Pinpoint the cell where the given text exists, returning its (x, y) midpoint coordinate. 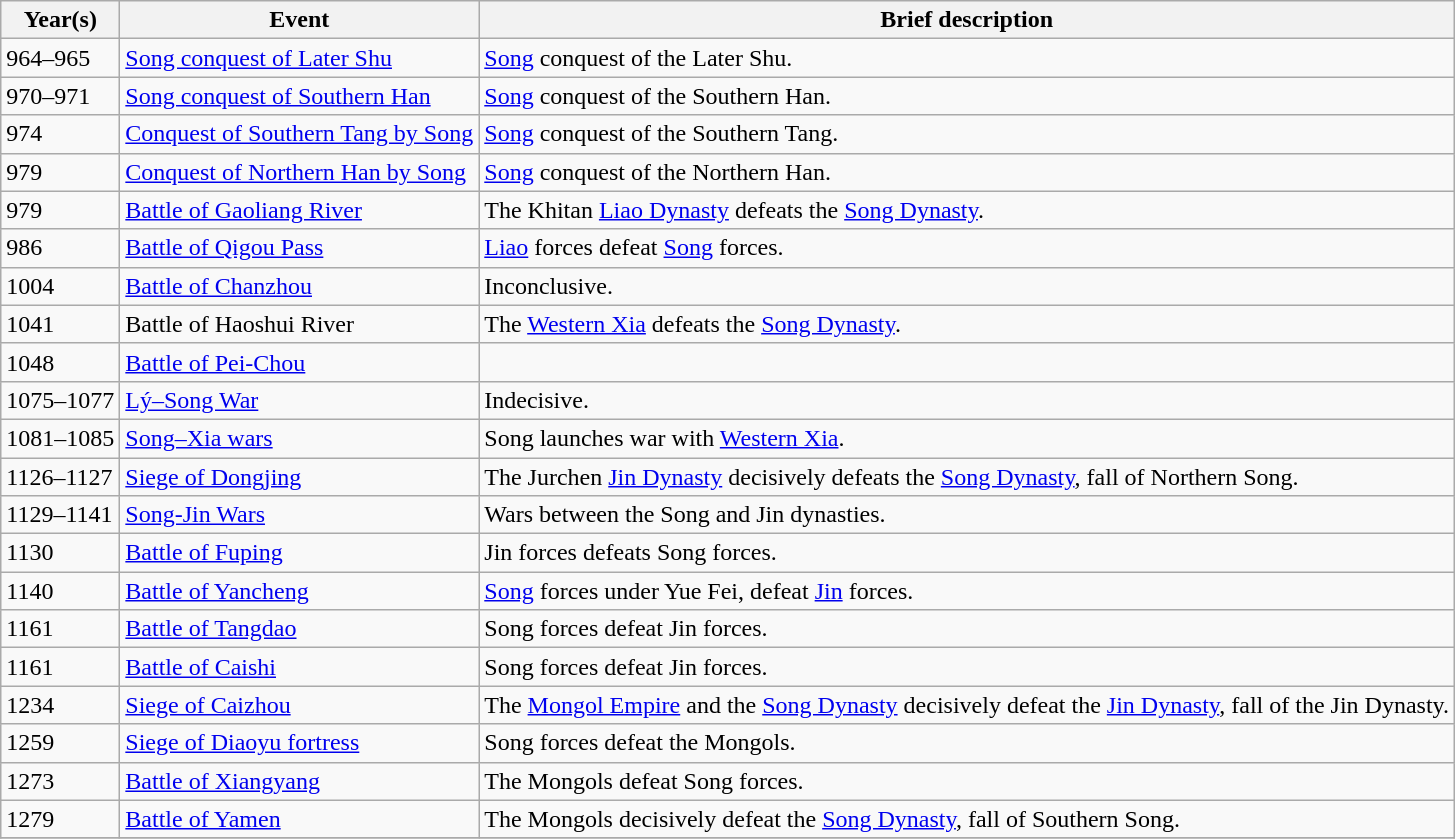
Battle of Qigou Pass (300, 248)
1048 (60, 362)
1130 (60, 553)
Battle of Fuping (300, 553)
1259 (60, 743)
964–965 (60, 58)
1129–1141 (60, 515)
1126–1127 (60, 477)
Liao forces defeat Song forces. (967, 248)
Battle of Xiangyang (300, 781)
Song conquest of the Southern Han. (967, 96)
The Mongol Empire and the Song Dynasty decisively defeat the Jin Dynasty, fall of the Jin Dynasty. (967, 705)
Lý–Song War (300, 400)
Song conquest of the Northern Han. (967, 172)
Song conquest of Later Shu (300, 58)
Year(s) (60, 20)
Event (300, 20)
The Mongols decisively defeat the Song Dynasty, fall of Southern Song. (967, 819)
Inconclusive. (967, 286)
Indecisive. (967, 400)
1140 (60, 591)
1081–1085 (60, 438)
Jin forces defeats Song forces. (967, 553)
Battle of Haoshui River (300, 324)
1075–1077 (60, 400)
986 (60, 248)
Battle of Yamen (300, 819)
Song conquest of the Southern Tang. (967, 134)
Song forces under Yue Fei, defeat Jin forces. (967, 591)
Wars between the Song and Jin dynasties. (967, 515)
Siege of Diaoyu fortress (300, 743)
Siege of Dongjing (300, 477)
The Mongols defeat Song forces. (967, 781)
The Western Xia defeats the Song Dynasty. (967, 324)
Battle of Pei-Chou (300, 362)
Battle of Chanzhou (300, 286)
1279 (60, 819)
The Jurchen Jin Dynasty decisively defeats the Song Dynasty, fall of Northern Song. (967, 477)
Song forces defeat the Mongols. (967, 743)
970–971 (60, 96)
Battle of Caishi (300, 667)
Battle of Yancheng (300, 591)
Song launches war with Western Xia. (967, 438)
1234 (60, 705)
The Khitan Liao Dynasty defeats the Song Dynasty. (967, 210)
Song conquest of the Later Shu. (967, 58)
Brief description (967, 20)
1273 (60, 781)
974 (60, 134)
Song–Xia wars (300, 438)
Conquest of Southern Tang by Song (300, 134)
Song conquest of Southern Han (300, 96)
Song-Jin Wars (300, 515)
1004 (60, 286)
Battle of Gaoliang River (300, 210)
Conquest of Northern Han by Song (300, 172)
1041 (60, 324)
Siege of Caizhou (300, 705)
Battle of Tangdao (300, 629)
